From the cell containing the given text, extract its center point as [x, y] coordinate. 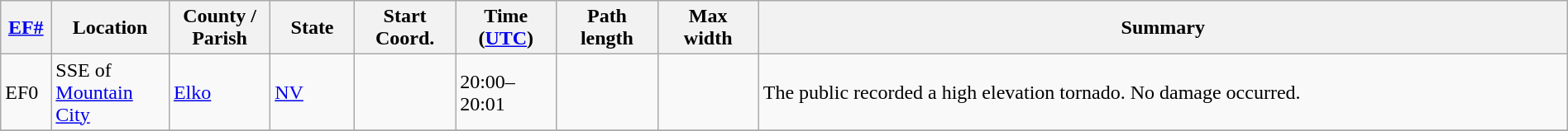
EF# [26, 28]
NV [313, 92]
20:00–20:01 [506, 92]
Time (UTC) [506, 28]
County / Parish [219, 28]
Max width [708, 28]
Path length [607, 28]
State [313, 28]
Start Coord. [404, 28]
Summary [1163, 28]
Location [111, 28]
Elko [219, 92]
The public recorded a high elevation tornado. No damage occurred. [1163, 92]
SSE of Mountain City [111, 92]
EF0 [26, 92]
